Scan for the cell matching the given text and deliver its (X, Y) coordinate at center. 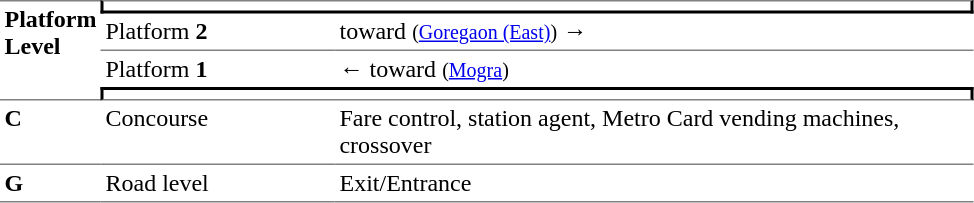
Platform Level (50, 50)
Exit/Entrance (654, 184)
Fare control, station agent, Metro Card vending machines, crossover (654, 132)
Platform 2 (218, 33)
Concourse (218, 132)
Road level (218, 184)
toward (Goregaon (East)) → (654, 33)
G (50, 184)
← toward (Mogra) (654, 69)
C (50, 132)
Platform 1 (218, 69)
